Extract the [x, y] coordinate from the center of the cell holding the provided text.  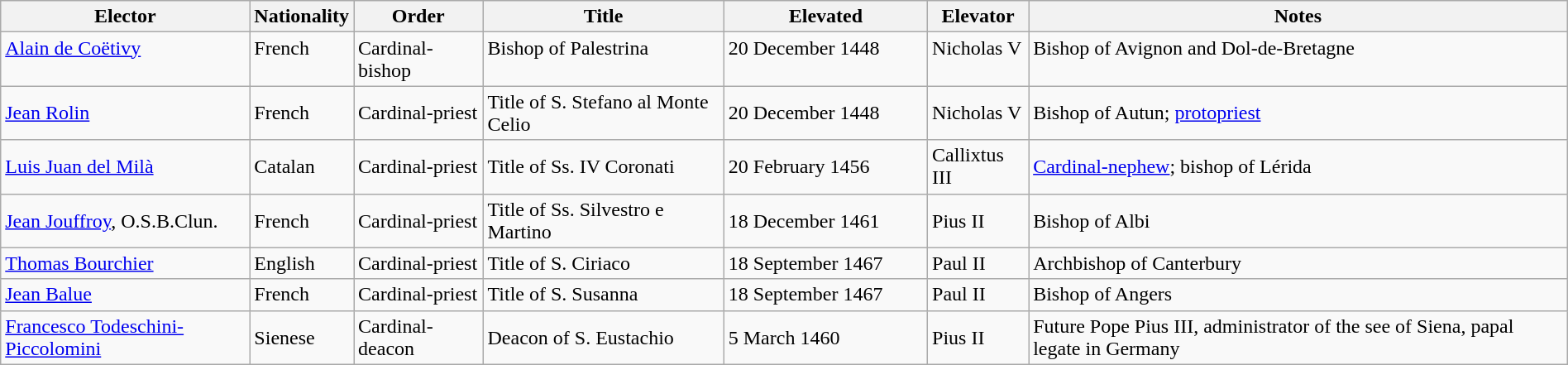
20 February 1456 [825, 167]
Future Pope Pius III, administrator of the see of Siena, papal legate in Germany [1298, 338]
Alain de Coëtivy [126, 60]
Bishop of Avignon and Dol-de-Bretagne [1298, 60]
Notes [1298, 17]
Jean Jouffroy, O.S.B.Clun. [126, 220]
Francesco Todeschini-Piccolomini [126, 338]
Cardinal-nephew; bishop of Lérida [1298, 167]
Bishop of Autun; protopriest [1298, 113]
Bishop of Angers [1298, 295]
Nationality [302, 17]
Title of S. Stefano al Monte Celio [604, 113]
Jean Rolin [126, 113]
Title of S. Ciriaco [604, 263]
Luis Juan del Milà [126, 167]
Bishop of Albi [1298, 220]
Archbishop of Canterbury [1298, 263]
Elevator [978, 17]
Elector [126, 17]
Jean Balue [126, 295]
Cardinal-bishop [418, 60]
Title of Ss. IV Coronati [604, 167]
Catalan [302, 167]
18 December 1461 [825, 220]
Elevated [825, 17]
Title [604, 17]
Order [418, 17]
Sienese [302, 338]
Title of S. Susanna [604, 295]
Thomas Bourchier [126, 263]
Callixtus III [978, 167]
Bishop of Palestrina [604, 60]
English [302, 263]
5 March 1460 [825, 338]
Deacon of S. Eustachio [604, 338]
Cardinal-deacon [418, 338]
Title of Ss. Silvestro e Martino [604, 220]
